Find where the given text appears and provide that cell's center as (x, y) coordinate. 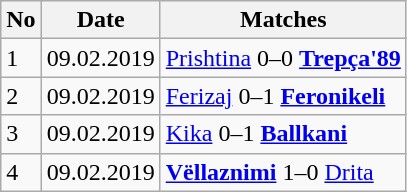
4 (21, 172)
No (21, 20)
1 (21, 58)
Vëllaznimi 1–0 Drita (283, 172)
Kika 0–1 Ballkani (283, 134)
2 (21, 96)
Matches (283, 20)
Date (100, 20)
3 (21, 134)
Prishtina 0–0 Trepça'89 (283, 58)
Ferizaj 0–1 Feronikeli (283, 96)
